Output the [X, Y] coordinate of the center of the cell containing the given text.  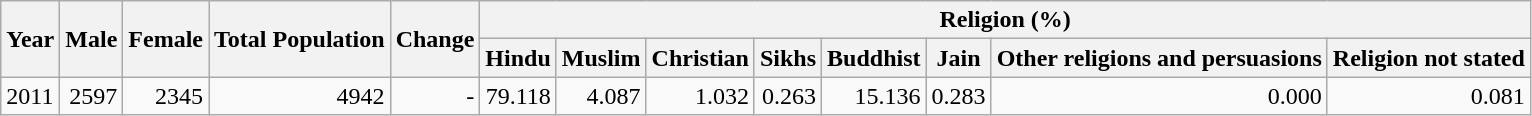
Other religions and persuasions [1159, 58]
Buddhist [874, 58]
2345 [166, 96]
2597 [92, 96]
0.263 [788, 96]
4.087 [601, 96]
Change [435, 39]
Jain [958, 58]
0.081 [1428, 96]
0.283 [958, 96]
79.118 [518, 96]
Hindu [518, 58]
Total Population [300, 39]
Year [30, 39]
1.032 [700, 96]
Christian [700, 58]
Religion (%) [1006, 20]
- [435, 96]
Male [92, 39]
4942 [300, 96]
15.136 [874, 96]
0.000 [1159, 96]
Sikhs [788, 58]
Religion not stated [1428, 58]
Female [166, 39]
Muslim [601, 58]
2011 [30, 96]
